Identify which cell holds the provided text, then report its (X, Y) central coordinate. 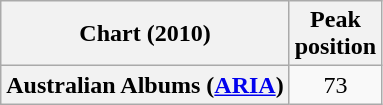
Chart (2010) (145, 34)
Peakposition (335, 34)
Australian Albums (ARIA) (145, 85)
73 (335, 85)
